Provide the (x, y) coordinate of the cell's center where the given text is located.  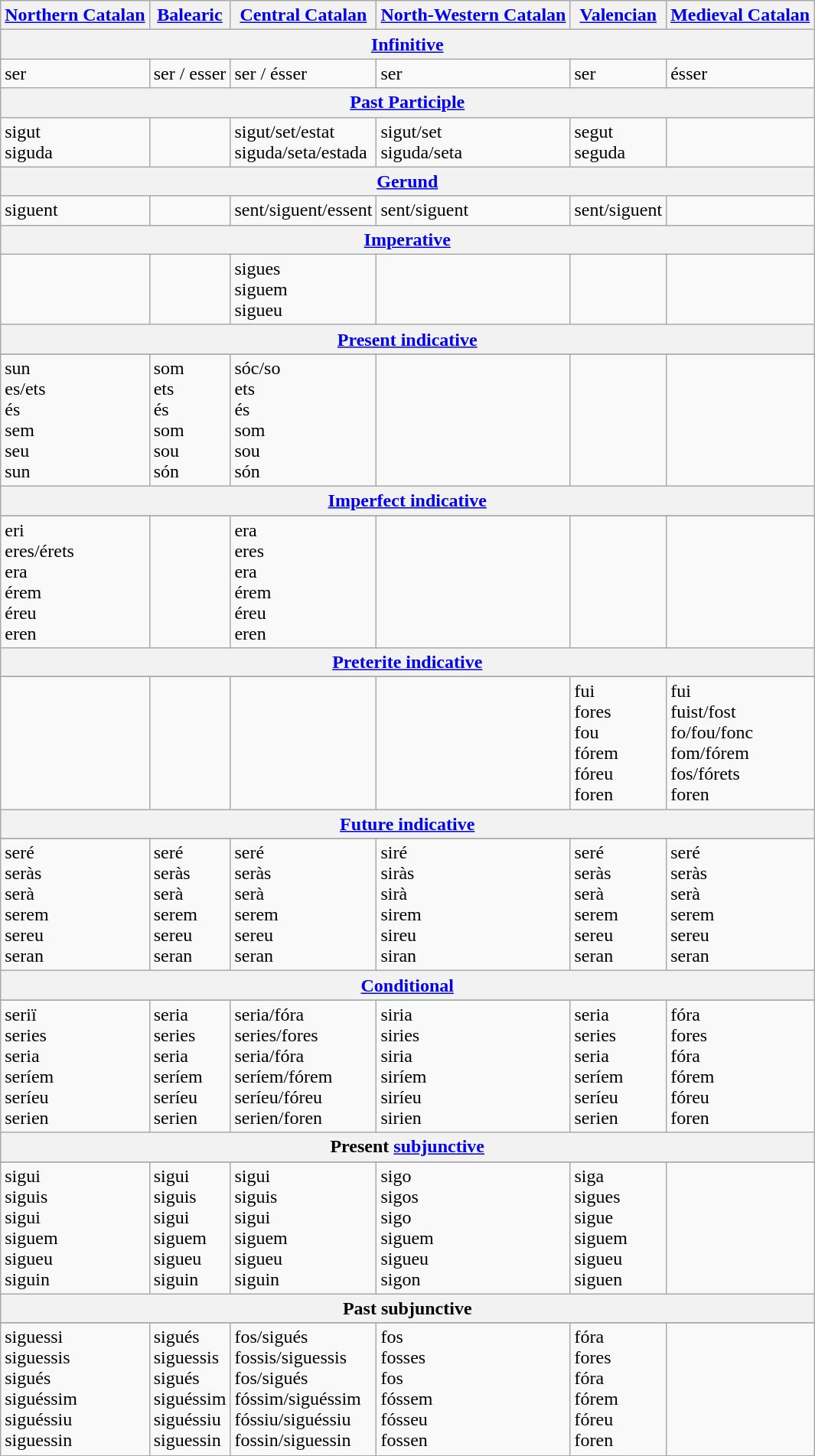
Medieval Catalan (741, 15)
eraereseraéreméreueren (303, 581)
ser / esser (190, 73)
sunes/etséssemseusun (75, 419)
Present indicative (407, 339)
fos/siguésfossis/siguessisfos/siguésfóssim/siguéssimfóssiu/siguéssiufossin/siguessin (303, 1389)
Past subjunctive (407, 1308)
Northern Catalan (75, 15)
sóc/soetséssomsousón (303, 419)
Infinitive (407, 44)
fuiforesfoufóremfóreuforen (618, 744)
ésser (741, 73)
siguessiguemsigueu (303, 289)
Conditional (407, 985)
fosfossesfosfóssemfósseufossen (473, 1389)
siguessisiguessissiguéssiguéssimsiguéssiusiguessin (75, 1389)
Imperfect indicative (407, 500)
fuifuist/fostfo/fou/foncfom/fóremfos/fóretsforen (741, 744)
Balearic (190, 15)
seriïseriesseriaseríemseríeuserien (75, 1067)
sigasiguessiguesiguemsigueusiguen (618, 1227)
Future indicative (407, 824)
Valencian (618, 15)
Past Participle (407, 103)
seria/fóraseries/foresseria/fóraseríem/fóremseríeu/fóreuserien/foren (303, 1067)
Central Catalan (303, 15)
Preterite indicative (407, 663)
siguéssiguessissiguéssiguéssimsiguéssiusiguessin (190, 1389)
sigut/set/estatsiguda/seta/estada (303, 142)
Imperative (407, 239)
erieres/éretseraéreméreueren (75, 581)
sent/siguent/essent (303, 210)
sometséssomsousón (190, 419)
sigosigossigosiguemsigueusigon (473, 1227)
ser / ésser (303, 73)
North-Western Catalan (473, 15)
Gerund (407, 181)
siré siràs sirà sirem sireu siran (473, 904)
sigutsiguda (75, 142)
sigut/setsiguda/seta (473, 142)
segutseguda (618, 142)
siriasiriessiriasiríemsiríeusirien (473, 1067)
Present subjunctive (407, 1147)
siguent (75, 210)
